Scan for the cell matching the given text and deliver its [x, y] coordinate at center. 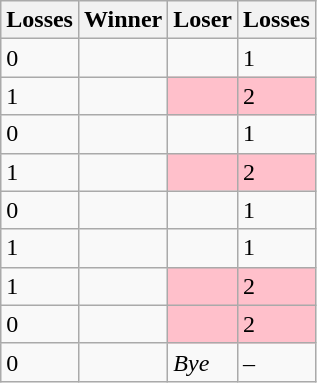
Winner [122, 20]
Loser [203, 20]
Bye [203, 362]
– [277, 362]
